Output the (x, y) coordinate of the center of the cell containing the given text.  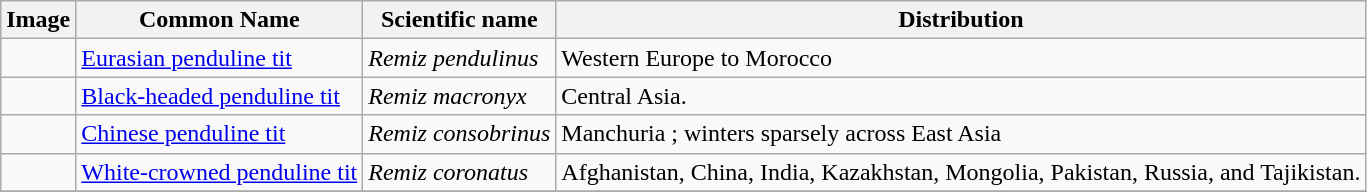
Central Asia. (961, 96)
Image (38, 20)
Chinese penduline tit (220, 134)
Remiz pendulinus (460, 58)
White-crowned penduline tit (220, 172)
Remiz consobrinus (460, 134)
Black-headed penduline tit (220, 96)
Common Name (220, 20)
Manchuria ; winters sparsely across East Asia (961, 134)
Scientific name (460, 20)
Western Europe to Morocco (961, 58)
Eurasian penduline tit (220, 58)
Remiz macronyx (460, 96)
Remiz coronatus (460, 172)
Afghanistan, China, India, Kazakhstan, Mongolia, Pakistan, Russia, and Tajikistan. (961, 172)
Distribution (961, 20)
